Identify which cell holds the provided text, then report its (X, Y) central coordinate. 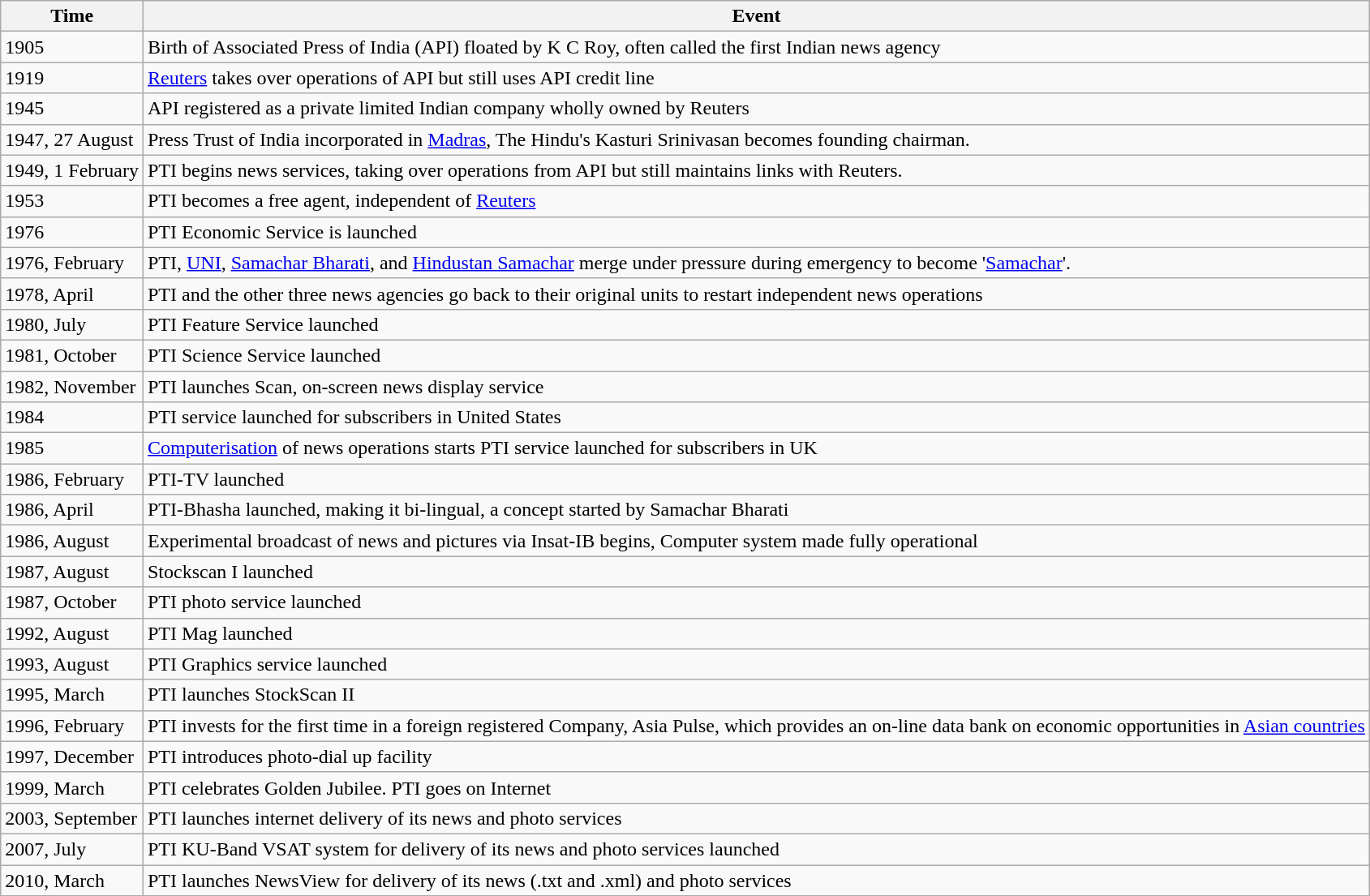
1980, July (72, 324)
PTI Feature Service launched (756, 324)
API registered as a private limited Indian company wholly owned by Reuters (756, 109)
1992, August (72, 633)
1986, April (72, 510)
1919 (72, 78)
PTI KU-Band VSAT system for delivery of its news and photo services launched (756, 849)
1987, August (72, 572)
PTI Graphics service launched (756, 664)
1905 (72, 47)
Birth of Associated Press of India (API) floated by K C Roy, often called the first Indian news agency (756, 47)
1976, February (72, 263)
PTI begins news services, taking over operations from API but still maintains links with Reuters. (756, 170)
1999, March (72, 787)
PTI launches StockScan II (756, 695)
PTI Science Service launched (756, 355)
Time (72, 16)
Stockscan I launched (756, 572)
PTI Economic Service is launched (756, 232)
PTI-Bhasha launched, making it bi-lingual, a concept started by Samachar Bharati (756, 510)
Event (756, 16)
PTI launches NewsView for delivery of its news (.txt and .xml) and photo services (756, 880)
Computerisation of news operations starts PTI service launched for subscribers in UK (756, 448)
PTI launches internet delivery of its news and photo services (756, 818)
1947, 27 August (72, 139)
2010, March (72, 880)
PTI introduces photo-dial up facility (756, 757)
PTI Mag launched (756, 633)
1949, 1 February (72, 170)
1986, February (72, 479)
Press Trust of India incorporated in Madras, The Hindu's Kasturi Srinivasan becomes founding chairman. (756, 139)
1995, March (72, 695)
PTI launches Scan, on-screen news display service (756, 387)
PTI becomes a free agent, independent of Reuters (756, 201)
1982, November (72, 387)
1953 (72, 201)
1986, August (72, 541)
1993, August (72, 664)
PTI service launched for subscribers in United States (756, 418)
1945 (72, 109)
PTI photo service launched (756, 602)
1985 (72, 448)
1976 (72, 232)
PTI, UNI, Samachar Bharati, and Hindustan Samachar merge under pressure during emergency to become 'Samachar'. (756, 263)
PTI celebrates Golden Jubilee. PTI goes on Internet (756, 787)
2003, September (72, 818)
1984 (72, 418)
1997, December (72, 757)
Reuters takes over operations of API but still uses API credit line (756, 78)
1981, October (72, 355)
PTI and the other three news agencies go back to their original units to restart independent news operations (756, 294)
1987, October (72, 602)
PTI-TV launched (756, 479)
2007, July (72, 849)
1996, February (72, 726)
Experimental broadcast of news and pictures via Insat-IB begins, Computer system made fully operational (756, 541)
1978, April (72, 294)
